Output the [x, y] coordinate of the center of the cell containing the given text.  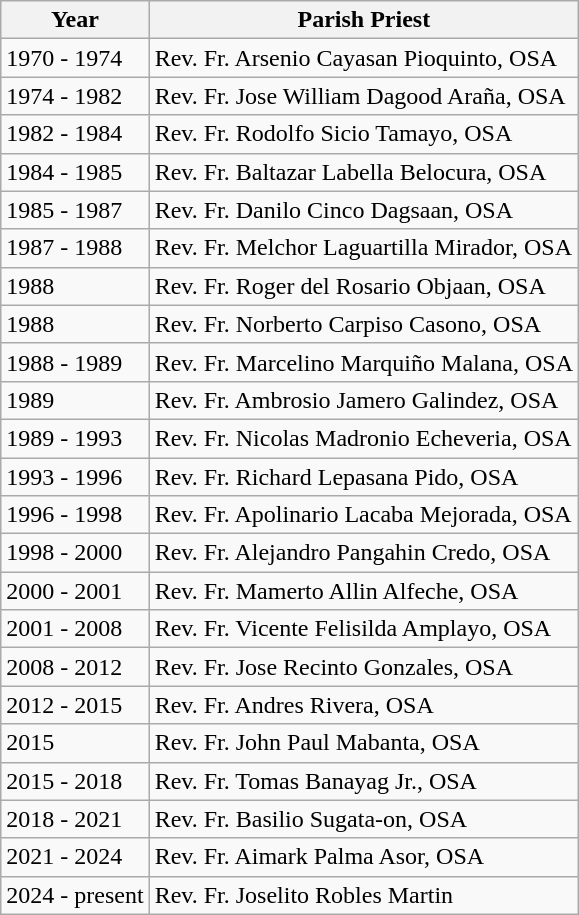
Rev. Fr. Marcelino Marquiño Malana, OSA [364, 362]
1974 - 1982 [75, 96]
2024 - present [75, 895]
Year [75, 20]
Rev. Fr. Vicente Felisilda Amplayo, OSA [364, 629]
Rev. Fr. Richard Lepasana Pido, OSA [364, 477]
1996 - 1998 [75, 515]
Parish Priest [364, 20]
2015 - 2018 [75, 781]
1970 - 1974 [75, 58]
Rev. Fr. Norberto Carpiso Casono, OSA [364, 324]
1989 - 1993 [75, 438]
Rev. Fr. Basilio Sugata-on, OSA [364, 819]
1993 - 1996 [75, 477]
2000 - 2001 [75, 591]
Rev. Fr. Alejandro Pangahin Credo, OSA [364, 553]
Rev. Fr. John Paul Mabanta, OSA [364, 743]
2018 - 2021 [75, 819]
Rev. Fr. Mamerto Allin Alfeche, OSA [364, 591]
1989 [75, 400]
Rev. Fr. Andres Rivera, OSA [364, 705]
Rev. Fr. Danilo Cinco Dagsaan, OSA [364, 210]
Rev. Fr. Joselito Robles Martin [364, 895]
1988 - 1989 [75, 362]
Rev. Fr. Roger del Rosario Objaan, OSA [364, 286]
Rev. Fr. Apolinario Lacaba Mejorada, OSA [364, 515]
Rev. Fr. Nicolas Madronio Echeveria, OSA [364, 438]
1985 - 1987 [75, 210]
2008 - 2012 [75, 667]
Rev. Fr. Arsenio Cayasan Pioquinto, OSA [364, 58]
Rev. Fr. Tomas Banayag Jr., OSA [364, 781]
Rev. Fr. Melchor Laguartilla Mirador, OSA [364, 248]
2021 - 2024 [75, 857]
Rev. Fr. Jose Recinto Gonzales, OSA [364, 667]
1982 - 1984 [75, 134]
1998 - 2000 [75, 553]
2015 [75, 743]
2001 - 2008 [75, 629]
Rev. Fr. Baltazar Labella Belocura, OSA [364, 172]
1987 - 1988 [75, 248]
Rev. Fr. Rodolfo Sicio Tamayo, OSA [364, 134]
Rev. Fr. Aimark Palma Asor, OSA [364, 857]
1984 - 1985 [75, 172]
Rev. Fr. Ambrosio Jamero Galindez, OSA [364, 400]
2012 - 2015 [75, 705]
Rev. Fr. Jose William Dagood Araña, OSA [364, 96]
